Output the [x, y] coordinate of the center of the cell containing the given text.  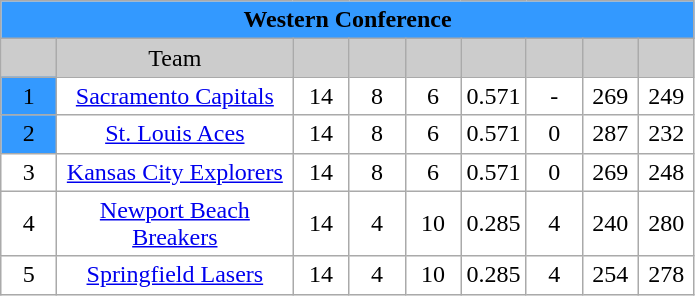
240 [610, 224]
Sacramento Capitals [175, 96]
278 [666, 275]
254 [610, 275]
Team [175, 58]
280 [666, 224]
1 [29, 96]
232 [666, 134]
5 [29, 275]
Kansas City Explorers [175, 172]
Newport Beach Breakers [175, 224]
St. Louis Aces [175, 134]
2 [29, 134]
3 [29, 172]
Springfield Lasers [175, 275]
249 [666, 96]
287 [610, 134]
Western Conference [348, 20]
248 [666, 172]
- [554, 96]
